Provide the [x, y] coordinate of the cell's center where the given text is located.  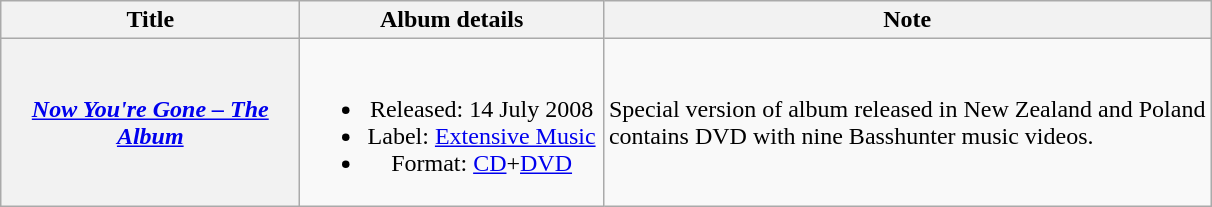
Title [150, 20]
Album details [452, 20]
Note [907, 20]
Released: 14 July 2008Label: Extensive MusicFormat: CD+DVD [452, 122]
Special version of album released in New Zealand and Polandcontains DVD with nine Basshunter music videos. [907, 122]
Now You're Gone – The Album [150, 122]
